Output the [X, Y] coordinate of the center of the cell containing the given text.  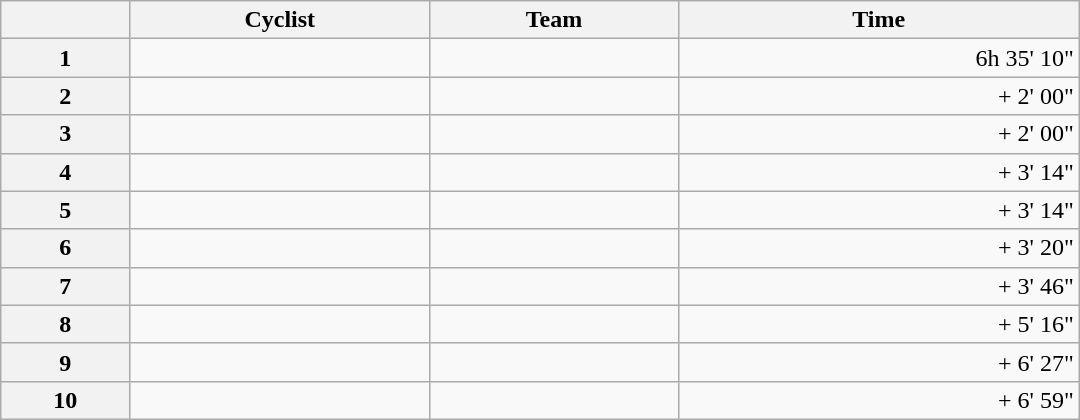
10 [66, 400]
+ 3' 20" [878, 248]
3 [66, 134]
Cyclist [280, 20]
2 [66, 96]
5 [66, 210]
+ 6' 27" [878, 362]
4 [66, 172]
6h 35' 10" [878, 58]
+ 5' 16" [878, 324]
6 [66, 248]
+ 3' 46" [878, 286]
8 [66, 324]
Team [554, 20]
9 [66, 362]
Time [878, 20]
+ 6' 59" [878, 400]
1 [66, 58]
7 [66, 286]
